Output the [X, Y] coordinate of the center of the cell containing the given text.  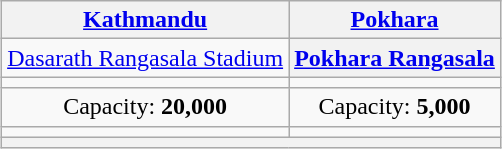
Capacity: 5,000 [395, 107]
Dasarath Rangasala Stadium [146, 58]
Pokhara [395, 20]
Capacity: 20,000 [146, 107]
Kathmandu [146, 20]
Pokhara Rangasala [395, 58]
